Capture the cell that displays the provided text and extract its [x, y] central coordinate. 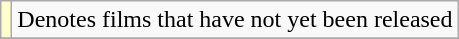
Denotes films that have not yet been released [235, 20]
